Search for the cell housing the specified text and yield its [X, Y] center coordinate. 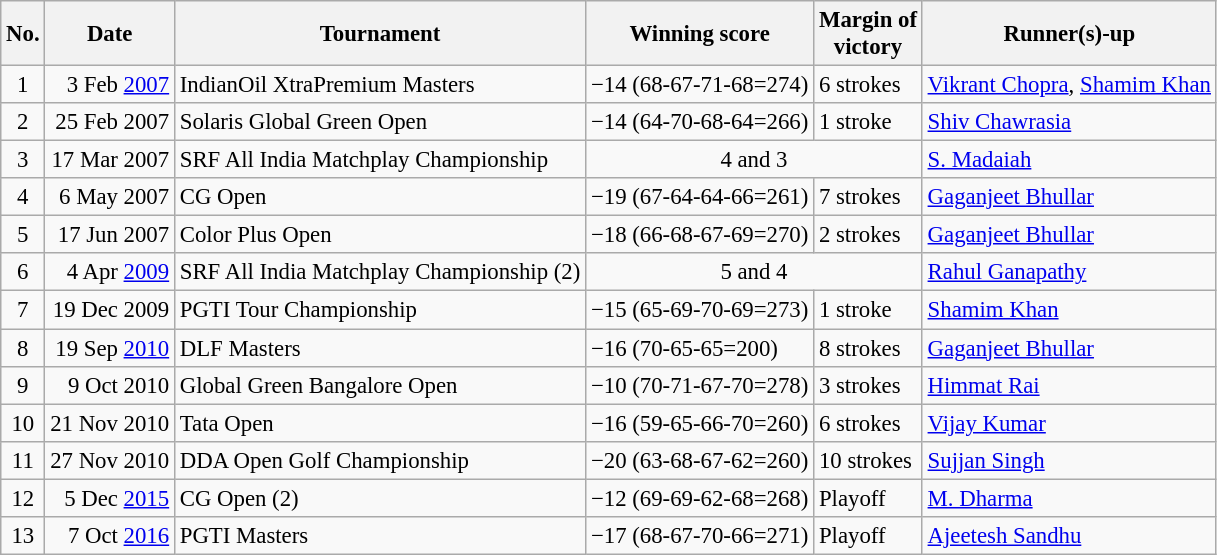
2 [23, 122]
PGTI Masters [380, 536]
−18 (66-68-67-69=270) [700, 235]
1 [23, 85]
4 Apr 2009 [110, 273]
9 [23, 385]
17 Jun 2007 [110, 235]
S. Madaiah [1069, 160]
Margin ofvictory [868, 34]
12 [23, 498]
6 May 2007 [110, 197]
IndianOil XtraPremium Masters [380, 85]
Color Plus Open [380, 235]
4 [23, 197]
Tata Open [380, 423]
3 Feb 2007 [110, 85]
3 [23, 160]
7 strokes [868, 197]
CG Open [380, 197]
SRF All India Matchplay Championship [380, 160]
Solaris Global Green Open [380, 122]
Sujjan Singh [1069, 460]
Date [110, 34]
DDA Open Golf Championship [380, 460]
19 Dec 2009 [110, 310]
Winning score [700, 34]
17 Mar 2007 [110, 160]
No. [23, 34]
−14 (68-67-71-68=274) [700, 85]
5 and 4 [754, 273]
DLF Masters [380, 348]
CG Open (2) [380, 498]
6 [23, 273]
−19 (67-64-64-66=261) [700, 197]
Shiv Chawrasia [1069, 122]
Global Green Bangalore Open [380, 385]
2 strokes [868, 235]
SRF All India Matchplay Championship (2) [380, 273]
19 Sep 2010 [110, 348]
−14 (64-70-68-64=266) [700, 122]
PGTI Tour Championship [380, 310]
5 [23, 235]
25 Feb 2007 [110, 122]
7 Oct 2016 [110, 536]
−17 (68-67-70-66=271) [700, 536]
−10 (70-71-67-70=278) [700, 385]
Vijay Kumar [1069, 423]
4 and 3 [754, 160]
13 [23, 536]
Runner(s)-up [1069, 34]
8 strokes [868, 348]
27 Nov 2010 [110, 460]
−16 (70-65-65=200) [700, 348]
Shamim Khan [1069, 310]
10 [23, 423]
−12 (69-69-62-68=268) [700, 498]
11 [23, 460]
9 Oct 2010 [110, 385]
M. Dharma [1069, 498]
−16 (59-65-66-70=260) [700, 423]
Ajeetesh Sandhu [1069, 536]
Tournament [380, 34]
Rahul Ganapathy [1069, 273]
21 Nov 2010 [110, 423]
5 Dec 2015 [110, 498]
8 [23, 348]
3 strokes [868, 385]
−15 (65-69-70-69=273) [700, 310]
−20 (63-68-67-62=260) [700, 460]
10 strokes [868, 460]
Himmat Rai [1069, 385]
7 [23, 310]
Vikrant Chopra, Shamim Khan [1069, 85]
